Return [X, Y] of the center of cell containing provided text 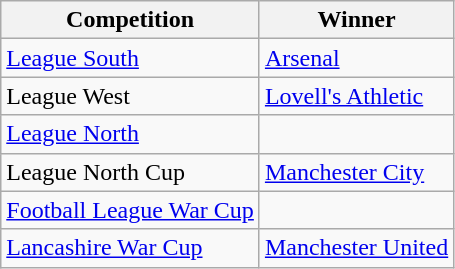
Football League War Cup [130, 210]
Manchester City [356, 172]
League South [130, 58]
League North [130, 134]
Lovell's Athletic [356, 96]
League North Cup [130, 172]
League West [130, 96]
Arsenal [356, 58]
Manchester United [356, 248]
Competition [130, 20]
Winner [356, 20]
Lancashire War Cup [130, 248]
